Search for the cell housing the specified text and yield its [X, Y] center coordinate. 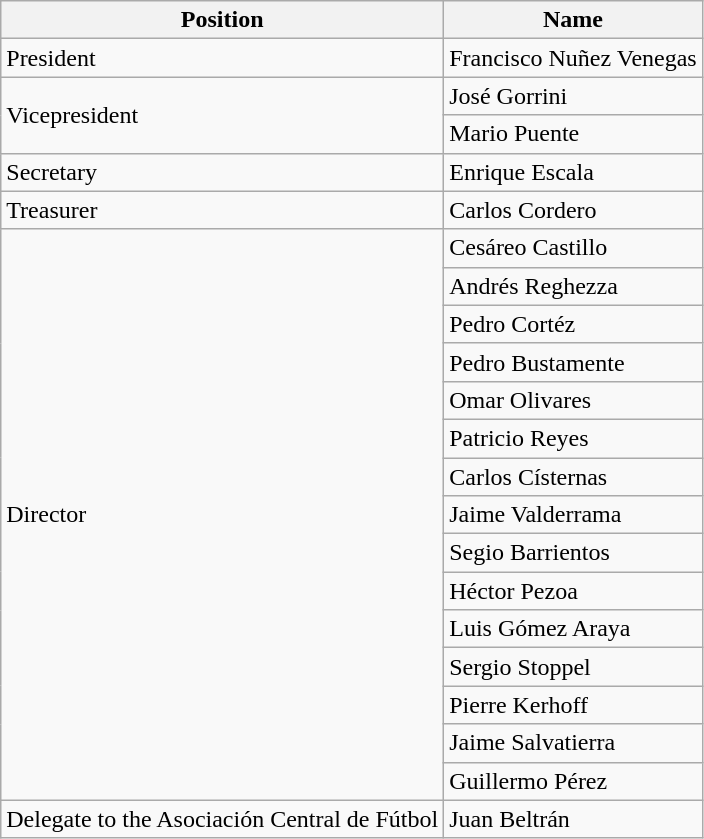
Director [222, 514]
Secretary [222, 172]
Pedro Cortéz [574, 324]
Delegate to the Asociación Central de Fútbol [222, 819]
Enrique Escala [574, 172]
Name [574, 20]
Vicepresident [222, 115]
Carlos Cordero [574, 210]
Francisco Nuñez Venegas [574, 58]
Pierre Kerhoff [574, 705]
Position [222, 20]
Luis Gómez Araya [574, 629]
Héctor Pezoa [574, 591]
Mario Puente [574, 134]
Juan Beltrán [574, 819]
Pedro Bustamente [574, 362]
Treasurer [222, 210]
Carlos Císternas [574, 477]
President [222, 58]
Patricio Reyes [574, 438]
Guillermo Pérez [574, 781]
Cesáreo Castillo [574, 248]
Jaime Valderrama [574, 515]
Omar Olivares [574, 400]
Andrés Reghezza [574, 286]
José Gorrini [574, 96]
Sergio Stoppel [574, 667]
Segio Barrientos [574, 553]
Jaime Salvatierra [574, 743]
